Pinpoint the cell where the given text exists, returning its [X, Y] midpoint coordinate. 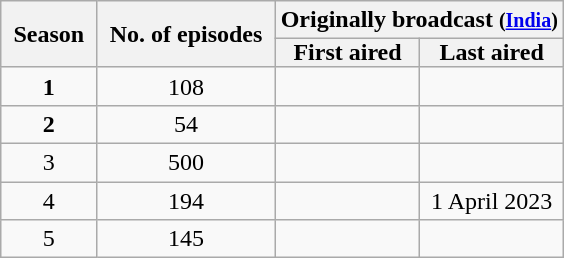
First aired [348, 53]
Season [49, 34]
Originally broadcast (India) [419, 20]
3 [49, 162]
5 [49, 239]
1 April 2023 [492, 201]
2 [49, 124]
54 [186, 124]
No. of episodes [186, 34]
500 [186, 162]
108 [186, 86]
4 [49, 201]
145 [186, 239]
Last aired [492, 53]
1 [49, 86]
194 [186, 201]
